Return (x, y) of the center of cell containing provided text 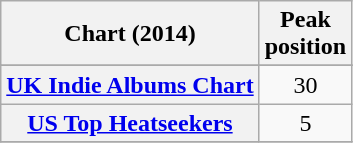
UK Indie Albums Chart (130, 85)
Peakposition (305, 34)
US Top Heatseekers (130, 123)
Chart (2014) (130, 34)
5 (305, 123)
30 (305, 85)
